For the text-containing cell, return its midpoint in [X, Y] coordinate format. 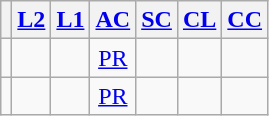
L2 [32, 20]
CL [199, 20]
L1 [70, 20]
CC [245, 20]
SC [157, 20]
AC [113, 20]
